Scan for the cell matching the given text and deliver its (X, Y) coordinate at center. 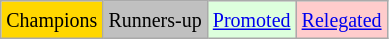
Champions (52, 20)
Relegated (342, 20)
Runners-up (155, 20)
Promoted (252, 20)
